Output the [x, y] coordinate of the center of the cell containing the given text.  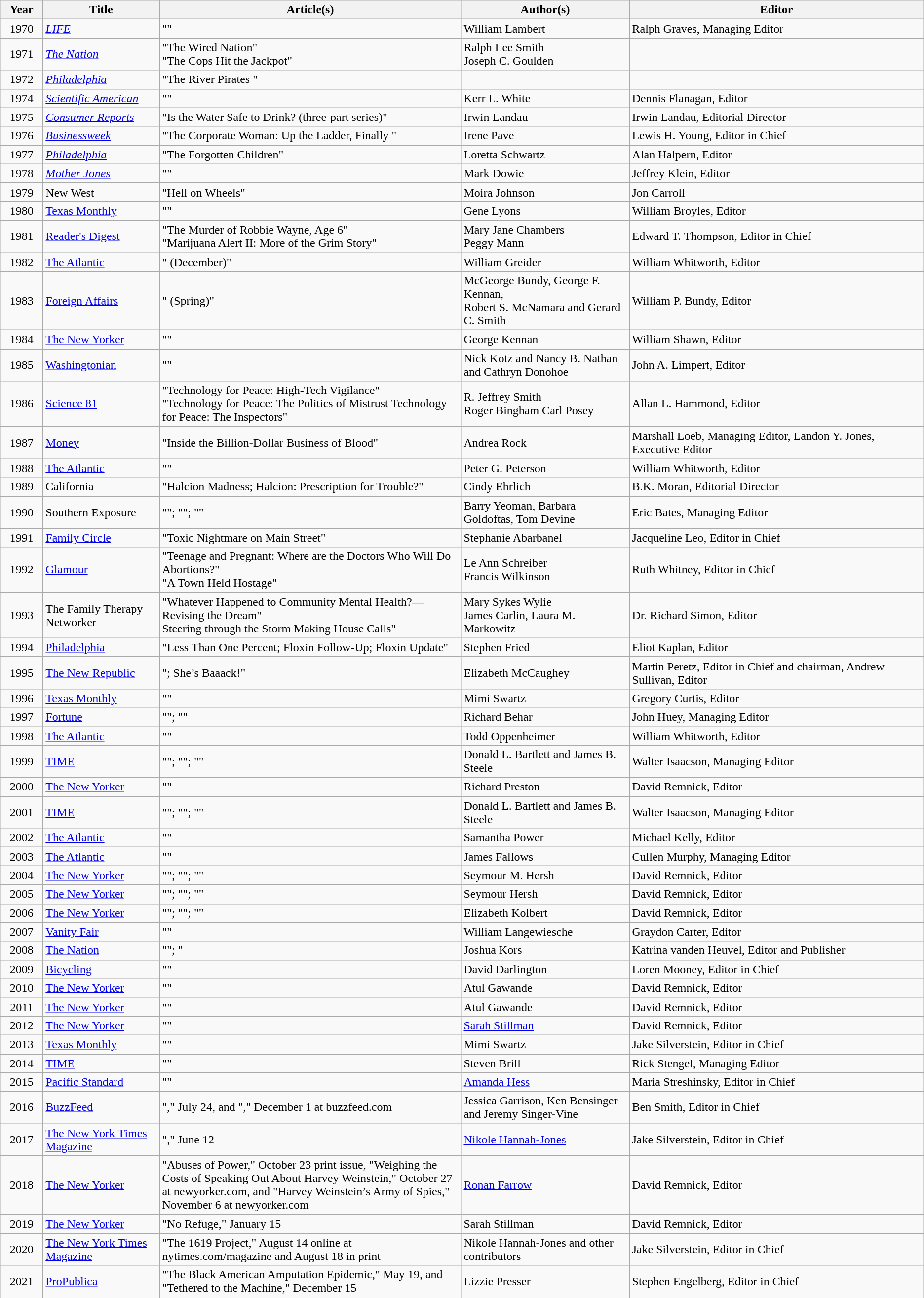
2006 [22, 913]
2001 [22, 813]
1995 [22, 672]
2015 [22, 1082]
2017 [22, 1140]
2013 [22, 1044]
1987 [22, 442]
Moira Johnson [545, 192]
"Less Than One Percent; Floxin Follow-Up; Floxin Update" [310, 647]
Jeffrey Klein, Editor [776, 173]
"Halcion Madness; Halcion: Prescription for Trouble?" [310, 487]
2009 [22, 969]
"The 1619 Project," August 14 online at nytimes.com/magazine and August 18 in print [310, 1249]
Loretta Schwartz [545, 155]
California [101, 487]
1976 [22, 136]
Rick Stengel, Managing Editor [776, 1063]
Vanity Fair [101, 932]
Barry Yeoman, Barbara Goldoftas, Tom Devine [545, 512]
Irwin Landau [545, 117]
James Fallows [545, 857]
Mary Sykes Wylie James Carlin, Laura M. Markowitz [545, 615]
Seymour Hersh [545, 894]
1983 [22, 301]
Nikole Hannah-Jones [545, 1140]
The Family Therapy Networker [101, 615]
Lewis H. Young, Editor in Chief [776, 136]
John A. Limpert, Editor [776, 365]
1998 [22, 736]
R. Jeffrey Smith Roger Bingham Carl Posey [545, 404]
Richard Preston [545, 787]
Seymour M. Hersh [545, 875]
2010 [22, 988]
"The River Pirates " [310, 79]
Eric Bates, Managing Editor [776, 512]
" (December)" [310, 262]
Nick Kotz and Nancy B. Nathan and Cathryn Donohoe [545, 365]
Elizabeth McCaughey [545, 672]
Cindy Ehrlich [545, 487]
2003 [22, 857]
2020 [22, 1249]
1971 [22, 54]
Michael Kelly, Editor [776, 838]
Editor [776, 10]
2008 [22, 950]
Andrea Rock [545, 442]
Ralph Lee Smith Joseph C. Goulden [545, 54]
William P. Bundy, Editor [776, 301]
Dr. Richard Simon, Editor [776, 615]
Mary Jane Chambers Peggy Mann [545, 236]
"The Forgotten Children" [310, 155]
Irene Pave [545, 136]
2000 [22, 787]
Year [22, 10]
"Whatever Happened to Community Mental Health?—Revising the Dream" Steering through the Storm Making House Calls" [310, 615]
2004 [22, 875]
Fortune [101, 717]
ProPublica [101, 1282]
Steven Brill [545, 1063]
1996 [22, 698]
2021 [22, 1282]
"The Murder of Robbie Wayne, Age 6" "Marijuana Alert II: More of the Grim Story" [310, 236]
William Greider [545, 262]
Amanda Hess [545, 1082]
1982 [22, 262]
Irwin Landau, Editorial Director [776, 117]
Samantha Power [545, 838]
William Broyles, Editor [776, 211]
Bicycling [101, 969]
The New Republic [101, 672]
Businessweek [101, 136]
Consumer Reports [101, 117]
"The Black American Amputation Epidemic," May 19, and "Tethered to the Machine," December 15 [310, 1282]
"Toxic Nightmare on Main Street" [310, 538]
Edward T. Thompson, Editor in Chief [776, 236]
Jessica Garrison, Ken Bensinger and Jeremy Singer-Vine [545, 1108]
Glamour [101, 570]
2005 [22, 894]
Maria Streshinsky, Editor in Chief [776, 1082]
Ben Smith, Editor in Chief [776, 1108]
2016 [22, 1108]
Jon Carroll [776, 192]
Foreign Affairs [101, 301]
John Huey, Managing Editor [776, 717]
Ruth Whitney, Editor in Chief [776, 570]
Cullen Murphy, Managing Editor [776, 857]
1997 [22, 717]
Mother Jones [101, 173]
Ralph Graves, Managing Editor [776, 29]
""; " [310, 950]
Mark Dowie [545, 173]
"Teenage and Pregnant: Where are the Doctors Who Will Do Abortions?" "A Town Held Hostage" [310, 570]
Le Ann Schreiber Francis Wilkinson [545, 570]
2018 [22, 1185]
"Hell on Wheels" [310, 192]
Lizzie Presser [545, 1282]
Article(s) [310, 10]
"No Refuge," January 15 [310, 1224]
Money [101, 442]
Kerr L. White [545, 98]
1974 [22, 98]
Author(s) [545, 10]
George Kennan [545, 340]
2011 [22, 1007]
Marshall Loeb, Managing Editor, Landon Y. Jones, Executive Editor [776, 442]
Family Circle [101, 538]
1985 [22, 365]
1970 [22, 29]
Southern Exposure [101, 512]
William Shawn, Editor [776, 340]
Joshua Kors [545, 950]
1990 [22, 512]
Jacqueline Leo, Editor in Chief [776, 538]
Katrina vanden Heuvel, Editor and Publisher [776, 950]
"; She’s Baaack!" [310, 672]
1978 [22, 173]
2019 [22, 1224]
1988 [22, 468]
Graydon Carter, Editor [776, 932]
William Langewiesche [545, 932]
Peter G. Peterson [545, 468]
Allan L. Hammond, Editor [776, 404]
""; "" [310, 717]
1993 [22, 615]
Washingtonian [101, 365]
1972 [22, 79]
2007 [22, 932]
1992 [22, 570]
1999 [22, 761]
Richard Behar [545, 717]
Pacific Standard [101, 1082]
"The Corporate Woman: Up the Ladder, Finally " [310, 136]
2014 [22, 1063]
Ronan Farrow [545, 1185]
"," July 24, and "," December 1 at buzzfeed.com [310, 1108]
Todd Oppenheimer [545, 736]
Reader's Digest [101, 236]
William Lambert [545, 29]
Stephanie Abarbanel [545, 538]
McGeorge Bundy, George F. Kennan, Robert S. McNamara and Gerard C. Smith [545, 301]
B.K. Moran, Editorial Director [776, 487]
1977 [22, 155]
Nikole Hannah-Jones and other contributors [545, 1249]
Gregory Curtis, Editor [776, 698]
David Darlington [545, 969]
Elizabeth Kolbert [545, 913]
2012 [22, 1025]
1975 [22, 117]
Stephen Fried [545, 647]
2002 [22, 838]
Title [101, 10]
Martin Peretz, Editor in Chief and chairman, Andrew Sullivan, Editor [776, 672]
"," June 12 [310, 1140]
1979 [22, 192]
" (Spring)" [310, 301]
Scientific American [101, 98]
1980 [22, 211]
"Technology for Peace: High-Tech Vigilance" "Technology for Peace: The Politics of Mistrust Technology for Peace: The Inspectors" [310, 404]
New West [101, 192]
1981 [22, 236]
Dennis Flanagan, Editor [776, 98]
1989 [22, 487]
LIFE [101, 29]
Gene Lyons [545, 211]
1986 [22, 404]
BuzzFeed [101, 1108]
"Is the Water Safe to Drink? (three-part series)" [310, 117]
1994 [22, 647]
Loren Mooney, Editor in Chief [776, 969]
Stephen Engelberg, Editor in Chief [776, 1282]
Alan Halpern, Editor [776, 155]
Eliot Kaplan, Editor [776, 647]
Science 81 [101, 404]
"The Wired Nation" "The Cops Hit the Jackpot" [310, 54]
1984 [22, 340]
"Inside the Billion-Dollar Business of Blood" [310, 442]
1991 [22, 538]
